Output the (x, y) coordinate of the center of the cell containing the given text.  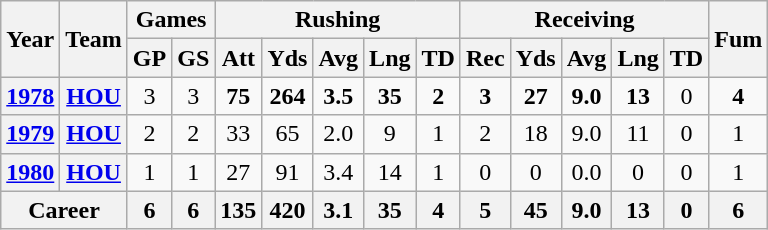
3.5 (338, 96)
0.0 (586, 172)
9 (390, 134)
3.4 (338, 172)
65 (288, 134)
Receiving (584, 20)
1979 (30, 134)
GP (149, 58)
264 (288, 96)
135 (238, 210)
33 (238, 134)
Rushing (338, 20)
Fum (738, 39)
Games (170, 20)
3.1 (338, 210)
5 (485, 210)
91 (288, 172)
18 (536, 134)
75 (238, 96)
11 (638, 134)
Team (94, 39)
1978 (30, 96)
45 (536, 210)
Rec (485, 58)
14 (390, 172)
Att (238, 58)
GS (194, 58)
420 (288, 210)
Year (30, 39)
2.0 (338, 134)
Career (64, 210)
1980 (30, 172)
